Search for the cell housing the specified text and yield its (x, y) center coordinate. 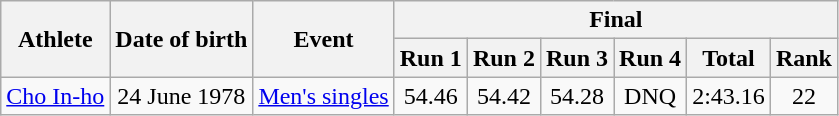
Run 1 (430, 58)
Men's singles (324, 96)
54.42 (504, 96)
22 (804, 96)
DNQ (650, 96)
Event (324, 39)
54.28 (576, 96)
Total (729, 58)
Run 2 (504, 58)
Final (616, 20)
24 June 1978 (182, 96)
Run 3 (576, 58)
Athlete (56, 39)
Run 4 (650, 58)
Cho In-ho (56, 96)
2:43.16 (729, 96)
Rank (804, 58)
54.46 (430, 96)
Date of birth (182, 39)
